Identify which cell holds the provided text, then report its (X, Y) central coordinate. 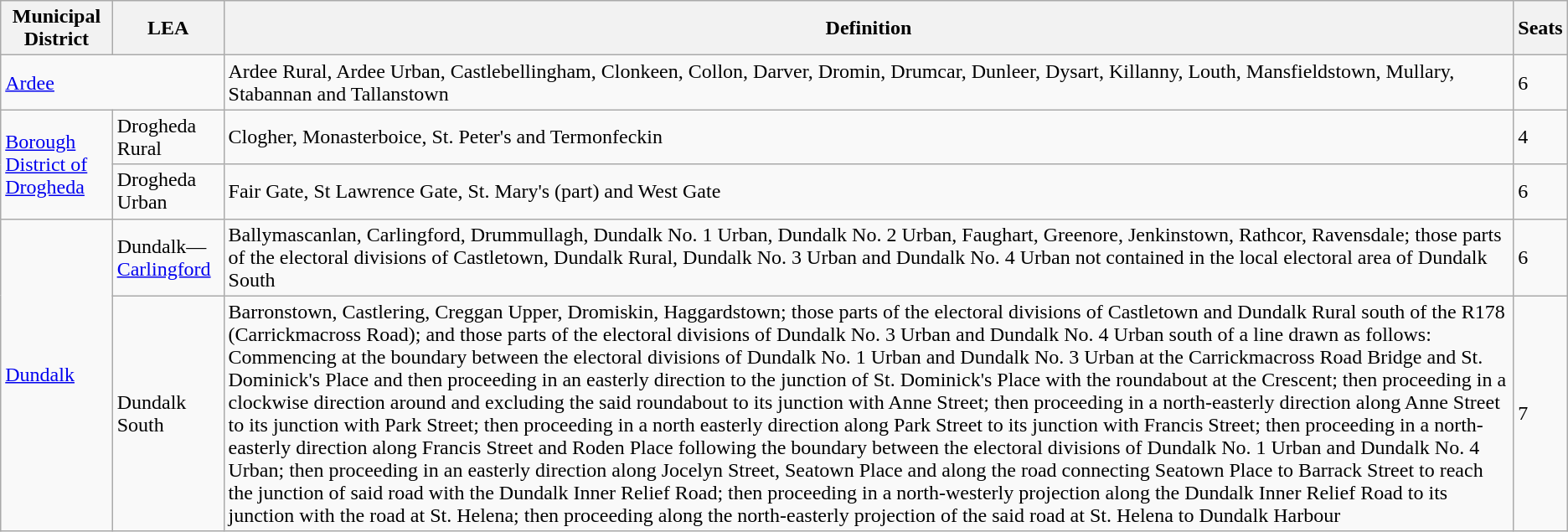
Municipal District (57, 28)
Dundalk (57, 375)
7 (1540, 414)
4 (1540, 137)
Ardee (112, 82)
Dundalk—Carlingford (168, 257)
LEA (168, 28)
Seats (1540, 28)
Drogheda Rural (168, 137)
Dundalk South (168, 414)
Clogher, Monasterboice, St. Peter's and Termonfeckin (869, 137)
Definition (869, 28)
Drogheda Urban (168, 191)
Fair Gate, St Lawrence Gate, St. Mary's (part) and West Gate (869, 191)
Borough District of Drogheda (57, 164)
